Locate the cell with the specified text and output its (x, y) center coordinate. 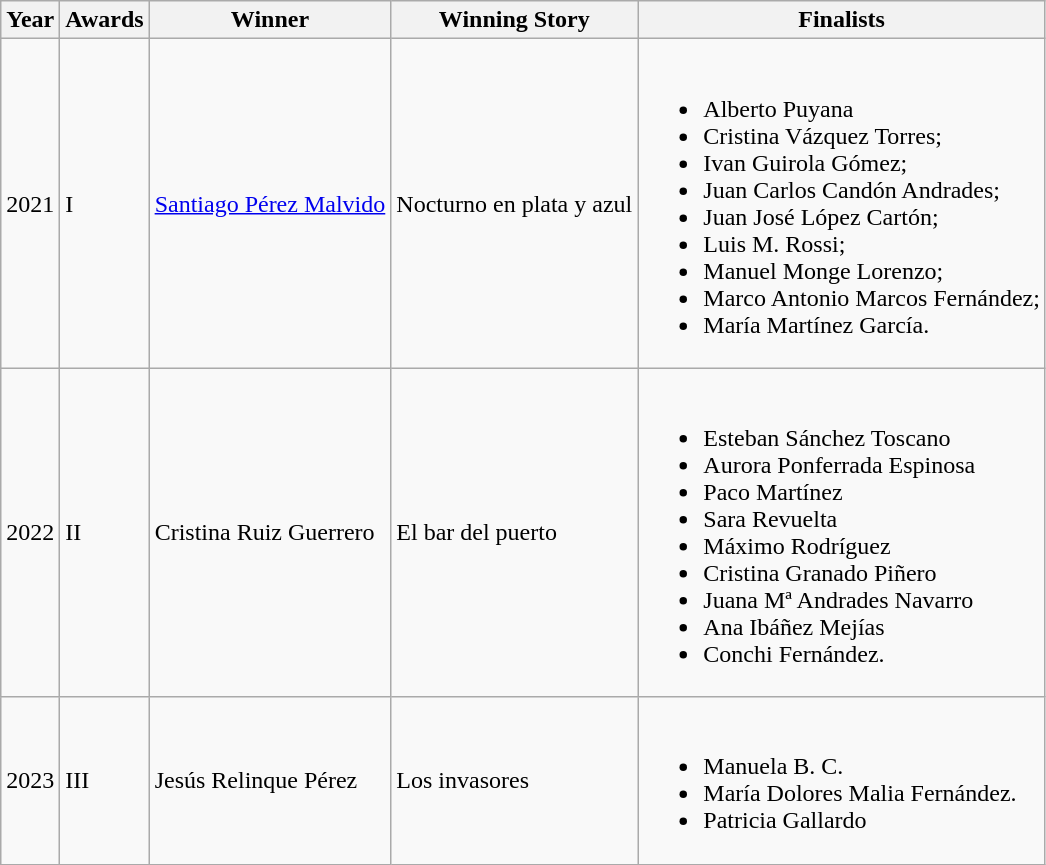
Manuela B. C.María Dolores Malia Fernández.Patricia Gallardo (842, 780)
Winning Story (514, 20)
Los invasores (514, 780)
Winner (270, 20)
Year (30, 20)
Cristina Ruiz Guerrero (270, 532)
Jesús Relinque Pérez (270, 780)
Finalists (842, 20)
El bar del puerto (514, 532)
Awards (104, 20)
I (104, 204)
Santiago Pérez Malvido (270, 204)
2023 (30, 780)
II (104, 532)
Nocturno en plata y azul (514, 204)
2022 (30, 532)
III (104, 780)
2021 (30, 204)
